Search for the cell housing the specified text and yield its (x, y) center coordinate. 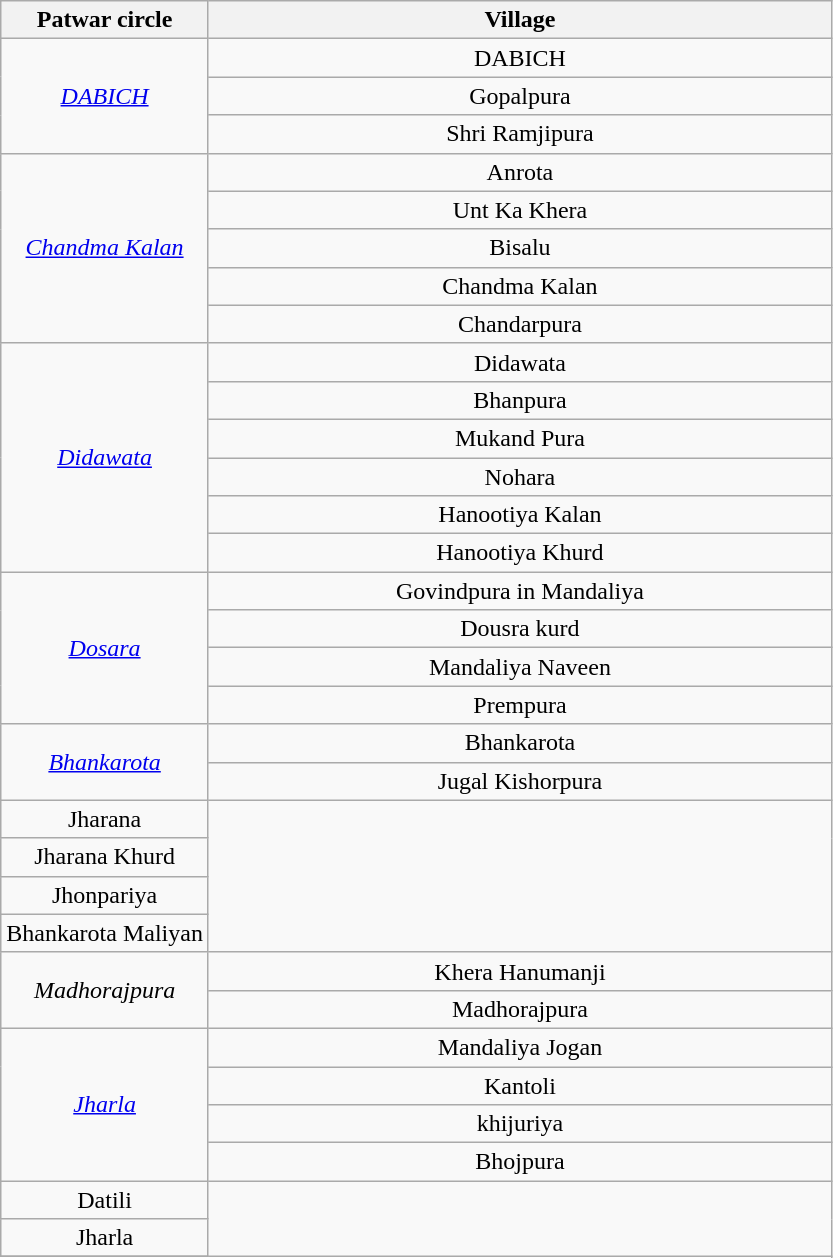
Village (520, 20)
Hanootiya Kalan (520, 515)
khijuriya (520, 1124)
Mandaliya Naveen (520, 667)
Prempura (520, 705)
Jugal Kishorpura (520, 781)
Mandaliya Jogan (520, 1047)
Dousra kurd (520, 629)
Jharana Khurd (105, 857)
Jhonpariya (105, 895)
Dosara (105, 648)
Bhankarota Maliyan (105, 933)
Anrota (520, 172)
Bhanpura (520, 400)
Shri Ramjipura (520, 134)
Kantoli (520, 1085)
Nohara (520, 477)
Patwar circle (105, 20)
Govindpura in Mandaliya (520, 591)
Datili (105, 1200)
Khera Hanumanji (520, 971)
Bhojpura (520, 1162)
Hanootiya Khurd (520, 553)
Unt Ka Khera (520, 210)
Mukand Pura (520, 438)
Gopalpura (520, 96)
Chandarpura (520, 324)
Jharana (105, 819)
Bisalu (520, 248)
